Return the (X, Y) coordinate for the center point of the cell that contains the specified text.  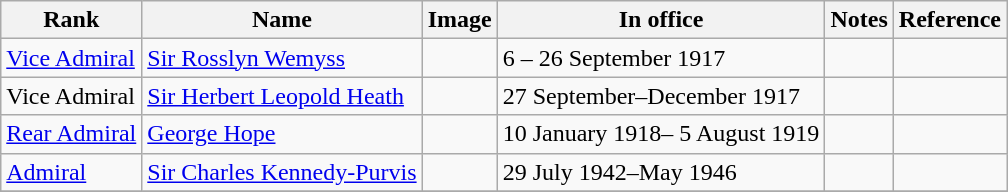
Reference (950, 20)
Rank (72, 20)
Sir Charles Kennedy-Purvis (282, 172)
Image (460, 20)
Name (282, 20)
Sir Rosslyn Wemyss (282, 58)
In office (661, 20)
10 January 1918– 5 August 1919 (661, 134)
29 July 1942–May 1946 (661, 172)
Admiral (72, 172)
Sir Herbert Leopold Heath (282, 96)
27 September–December 1917 (661, 96)
Notes (859, 20)
Rear Admiral (72, 134)
George Hope (282, 134)
6 – 26 September 1917 (661, 58)
